Find where the given text appears and provide that cell's center as [x, y] coordinate. 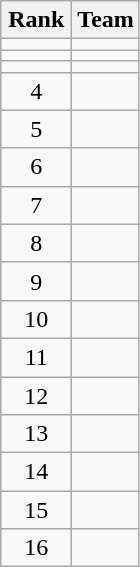
4 [36, 91]
14 [36, 472]
13 [36, 434]
5 [36, 129]
8 [36, 243]
7 [36, 205]
15 [36, 510]
Rank [36, 20]
9 [36, 281]
12 [36, 395]
11 [36, 357]
10 [36, 319]
Team [106, 20]
6 [36, 167]
16 [36, 548]
